Search for the cell housing the specified text and yield its [X, Y] center coordinate. 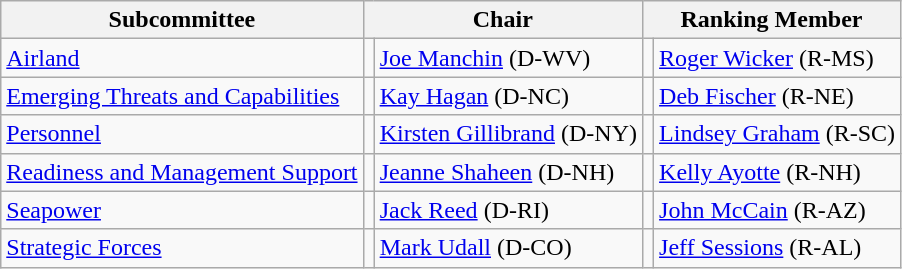
Mark Udall (D-CO) [508, 248]
Airland [182, 58]
Readiness and Management Support [182, 172]
Ranking Member [771, 20]
Personnel [182, 134]
Lindsey Graham (R-SC) [778, 134]
Jeanne Shaheen (D-NH) [508, 172]
Deb Fischer (R-NE) [778, 96]
Strategic Forces [182, 248]
Chair [502, 20]
Roger Wicker (R-MS) [778, 58]
Kirsten Gillibrand (D-NY) [508, 134]
John McCain (R-AZ) [778, 210]
Seapower [182, 210]
Joe Manchin (D-WV) [508, 58]
Jeff Sessions (R-AL) [778, 248]
Emerging Threats and Capabilities [182, 96]
Kay Hagan (D-NC) [508, 96]
Kelly Ayotte (R-NH) [778, 172]
Jack Reed (D-RI) [508, 210]
Subcommittee [182, 20]
